Provide the (X, Y) coordinate of the cell's center where the given text is located.  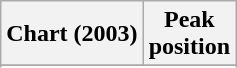
Chart (2003) (72, 34)
Peak position (189, 34)
